Provide the [X, Y] coordinate of the cell's center where the given text is located.  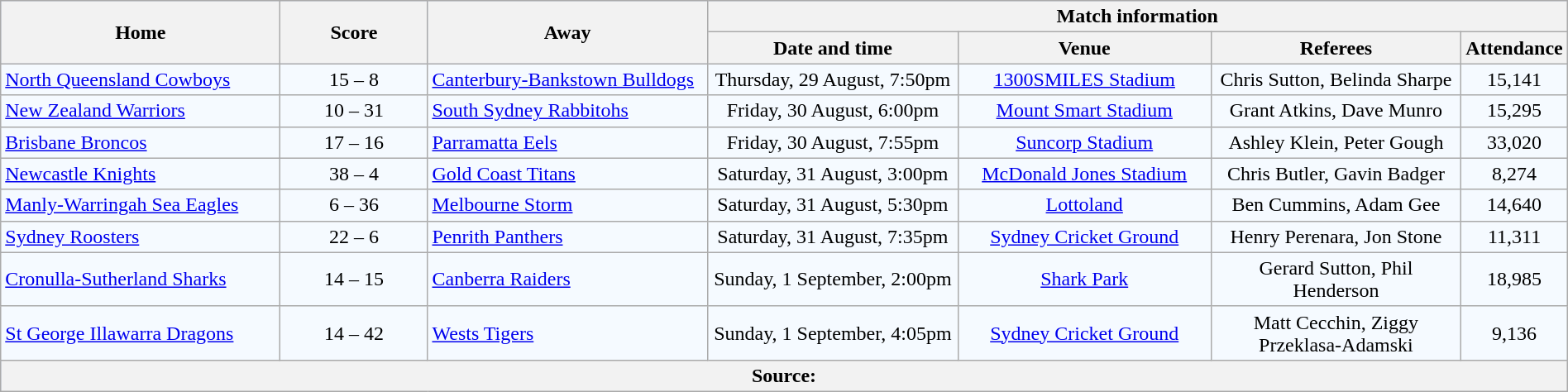
Penrith Panthers [567, 237]
Chris Butler, Gavin Badger [1336, 174]
Referees [1336, 48]
14 – 15 [354, 280]
Sunday, 1 September, 2:00pm [832, 280]
Suncorp Stadium [1084, 142]
Ben Cummins, Adam Gee [1336, 205]
17 – 16 [354, 142]
Saturday, 31 August, 5:30pm [832, 205]
Venue [1084, 48]
Manly-Warringah Sea Eagles [141, 205]
Attendance [1514, 48]
6 – 36 [354, 205]
Home [141, 32]
15,141 [1514, 79]
Henry Perenara, Jon Stone [1336, 237]
Match information [1137, 17]
North Queensland Cowboys [141, 79]
9,136 [1514, 332]
Grant Atkins, Dave Munro [1336, 111]
Newcastle Knights [141, 174]
14 – 42 [354, 332]
Friday, 30 August, 7:55pm [832, 142]
10 – 31 [354, 111]
Lottoland [1084, 205]
Thursday, 29 August, 7:50pm [832, 79]
Gerard Sutton, Phil Henderson [1336, 280]
Date and time [832, 48]
Friday, 30 August, 6:00pm [832, 111]
11,311 [1514, 237]
Sunday, 1 September, 4:05pm [832, 332]
Wests Tigers [567, 332]
14,640 [1514, 205]
Melbourne Storm [567, 205]
Shark Park [1084, 280]
18,985 [1514, 280]
New Zealand Warriors [141, 111]
Away [567, 32]
22 – 6 [354, 237]
Gold Coast Titans [567, 174]
Canterbury-Bankstown Bulldogs [567, 79]
8,274 [1514, 174]
St George Illawarra Dragons [141, 332]
1300SMILES Stadium [1084, 79]
Canberra Raiders [567, 280]
Chris Sutton, Belinda Sharpe [1336, 79]
Source: [784, 375]
15 – 8 [354, 79]
Parramatta Eels [567, 142]
Sydney Roosters [141, 237]
Mount Smart Stadium [1084, 111]
38 – 4 [354, 174]
Score [354, 32]
Brisbane Broncos [141, 142]
South Sydney Rabbitohs [567, 111]
Matt Cecchin, Ziggy Przeklasa-Adamski [1336, 332]
33,020 [1514, 142]
Ashley Klein, Peter Gough [1336, 142]
Cronulla-Sutherland Sharks [141, 280]
Saturday, 31 August, 3:00pm [832, 174]
McDonald Jones Stadium [1084, 174]
15,295 [1514, 111]
Saturday, 31 August, 7:35pm [832, 237]
